Return [x, y] of the center of cell containing provided text 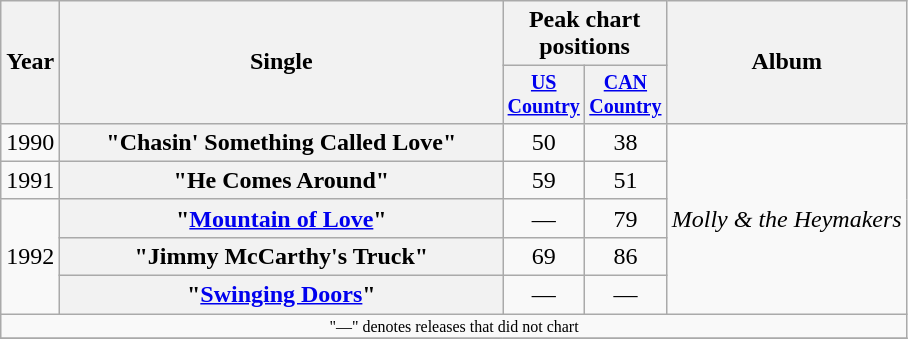
Album [786, 62]
1992 [30, 256]
"Chasin' Something Called Love" [282, 142]
86 [626, 256]
"Jimmy McCarthy's Truck" [282, 256]
Single [282, 62]
"—" denotes releases that did not chart [454, 326]
1991 [30, 180]
US Country [544, 94]
59 [544, 180]
79 [626, 218]
Year [30, 62]
CAN Country [626, 94]
Peak chartpositions [584, 34]
Molly & the Heymakers [786, 218]
51 [626, 180]
69 [544, 256]
50 [544, 142]
"He Comes Around" [282, 180]
"Mountain of Love" [282, 218]
38 [626, 142]
"Swinging Doors" [282, 295]
1990 [30, 142]
